Find where the given text appears and provide that cell's center as [X, Y] coordinate. 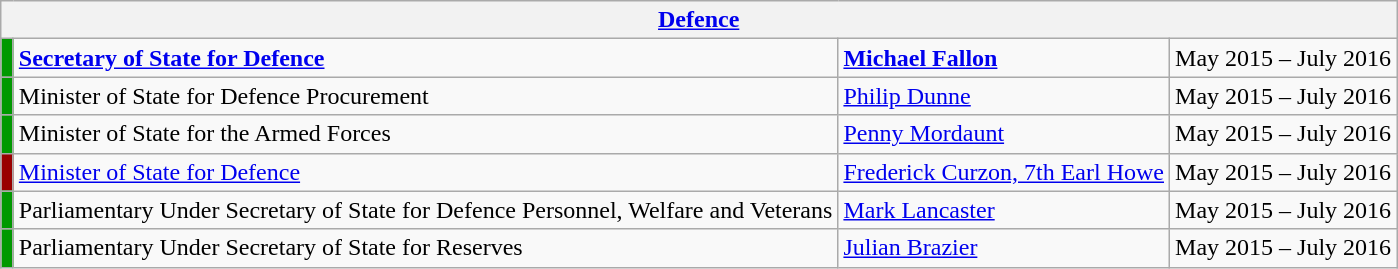
Parliamentary Under Secretary of State for Reserves [426, 248]
Mark Lancaster [1004, 210]
Parliamentary Under Secretary of State for Defence Personnel, Welfare and Veterans [426, 210]
Frederick Curzon, 7th Earl Howe [1004, 172]
Minister of State for the Armed Forces [426, 134]
Julian Brazier [1004, 248]
Michael Fallon [1004, 58]
Philip Dunne [1004, 96]
Defence [699, 20]
Secretary of State for Defence [426, 58]
Penny Mordaunt [1004, 134]
Minister of State for Defence Procurement [426, 96]
Minister of State for Defence [426, 172]
